Scan for the cell matching the given text and deliver its [x, y] coordinate at center. 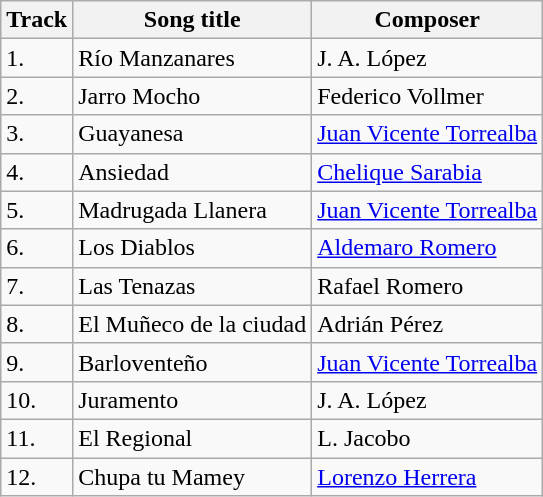
11. [37, 438]
4. [37, 172]
Lorenzo Herrera [428, 477]
Song title [192, 20]
Madrugada Llanera [192, 210]
Ansiedad [192, 172]
Composer [428, 20]
El Regional [192, 438]
Chupa tu Mamey [192, 477]
8. [37, 324]
Guayanesa [192, 134]
1. [37, 58]
5. [37, 210]
12. [37, 477]
Las Tenazas [192, 286]
9. [37, 362]
El Muñeco de la ciudad [192, 324]
Federico Vollmer [428, 96]
L. Jacobo [428, 438]
Adrián Pérez [428, 324]
Aldemaro Romero [428, 248]
Jarro Mocho [192, 96]
Track [37, 20]
2. [37, 96]
Chelique Sarabia [428, 172]
10. [37, 400]
Barloventeño [192, 362]
Rafael Romero [428, 286]
Río Manzanares [192, 58]
3. [37, 134]
Juramento [192, 400]
Los Diablos [192, 248]
7. [37, 286]
6. [37, 248]
